Determine the [X, Y] coordinate at the center of the cell enclosing the given text.  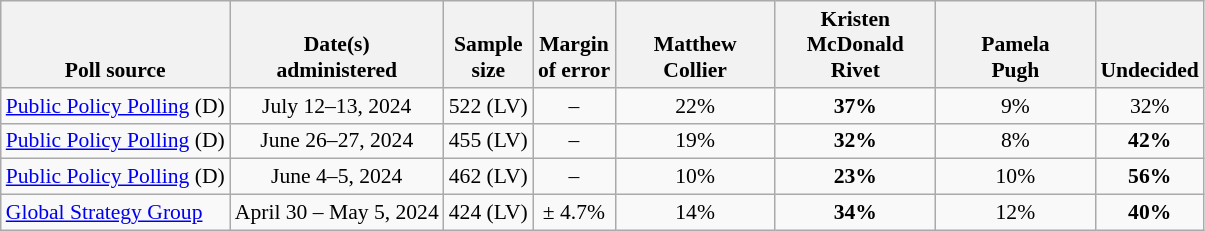
9% [1015, 106]
June 4–5, 2024 [337, 177]
8% [1015, 141]
MatthewCollier [695, 44]
40% [1149, 213]
Global Strategy Group [116, 213]
22% [695, 106]
KristenMcDonald Rivet [855, 44]
12% [1015, 213]
Marginof error [574, 44]
Poll source [116, 44]
PamelaPugh [1015, 44]
19% [695, 141]
Date(s)administered [337, 44]
42% [1149, 141]
Samplesize [488, 44]
June 26–27, 2024 [337, 141]
14% [695, 213]
462 (LV) [488, 177]
April 30 – May 5, 2024 [337, 213]
522 (LV) [488, 106]
424 (LV) [488, 213]
56% [1149, 177]
Undecided [1149, 44]
23% [855, 177]
37% [855, 106]
July 12–13, 2024 [337, 106]
± 4.7% [574, 213]
455 (LV) [488, 141]
34% [855, 213]
